From the cell containing the given text, extract its center point as [X, Y] coordinate. 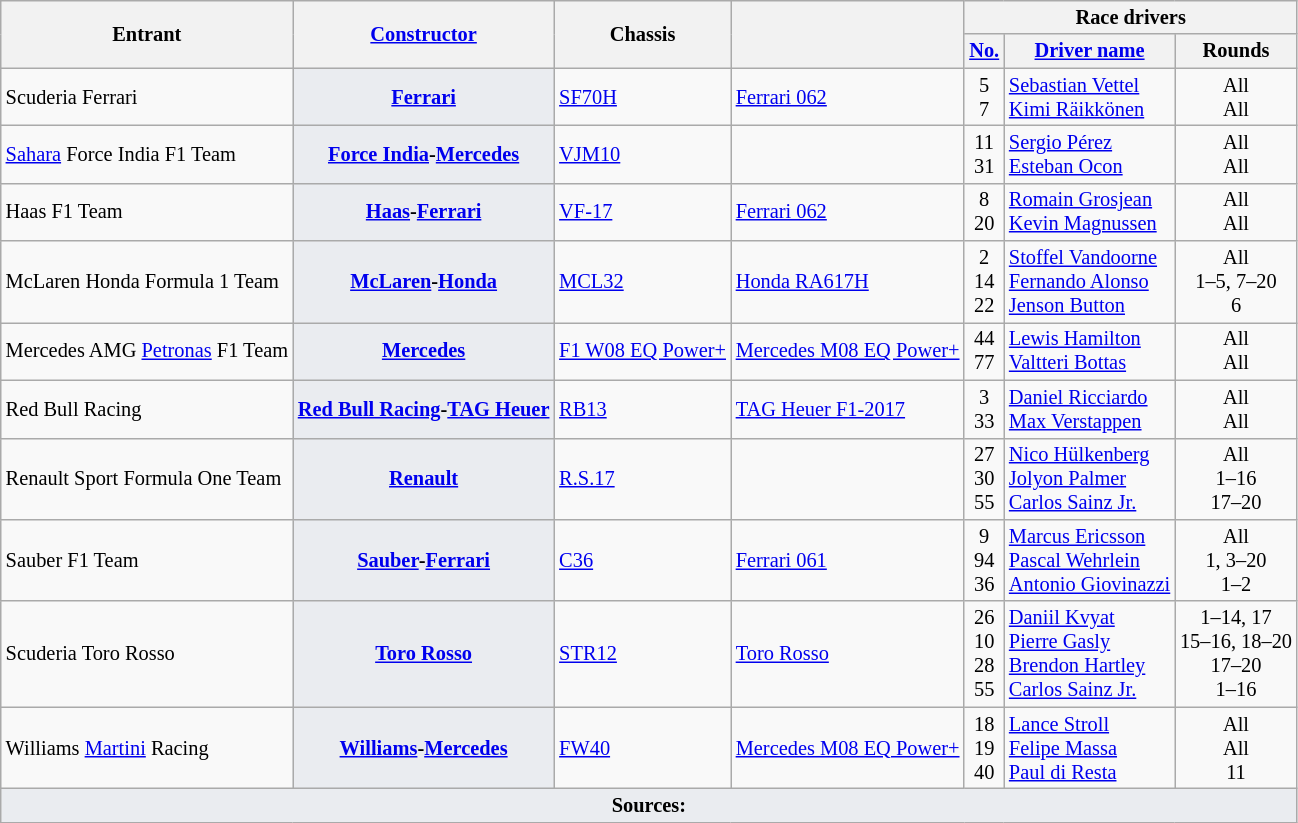
FW40 [642, 748]
Race drivers [1130, 17]
Ferrari [424, 97]
181940 [984, 748]
Mercedes AMG Petronas F1 Team [147, 351]
Red Bull Racing [147, 409]
1–14, 1715–16, 18–2017–201–16 [1236, 654]
RB13 [642, 409]
Sources: [649, 805]
VF-17 [642, 212]
Williams-Mercedes [424, 748]
273055 [984, 479]
26102855 [984, 654]
McLaren Honda Formula 1 Team [147, 282]
McLaren-Honda [424, 282]
Nico Hülkenberg Jolyon Palmer Carlos Sainz Jr. [1090, 479]
Sauber-Ferrari [424, 560]
Daniil Kvyat Pierre Gasly Brendon Hartley Carlos Sainz Jr. [1090, 654]
Sauber F1 Team [147, 560]
Sahara Force India F1 Team [147, 154]
All1–1617–20 [1236, 479]
C36 [642, 560]
Romain Grosjean Kevin Magnussen [1090, 212]
57 [984, 97]
Renault [424, 479]
333 [984, 409]
Lance Stroll Felipe Massa Paul di Resta [1090, 748]
Williams Martini Racing [147, 748]
No. [984, 51]
All1, 3–201–2 [1236, 560]
VJM10 [642, 154]
AllAll11 [1236, 748]
Rounds [1236, 51]
F1 W08 EQ Power+ [642, 351]
Red Bull Racing-TAG Heuer [424, 409]
Honda RA617H [848, 282]
99436 [984, 560]
Haas-Ferrari [424, 212]
Marcus Ericsson Pascal Wehrlein Antonio Giovinazzi [1090, 560]
Sebastian Vettel Kimi Räikkönen [1090, 97]
820 [984, 212]
Lewis Hamilton Valtteri Bottas [1090, 351]
Force India-Mercedes [424, 154]
Stoffel Vandoorne Fernando Alonso Jenson Button [1090, 282]
Sergio Pérez Esteban Ocon [1090, 154]
Daniel Ricciardo Max Verstappen [1090, 409]
Haas F1 Team [147, 212]
21422 [984, 282]
1131 [984, 154]
STR12 [642, 654]
Scuderia Toro Rosso [147, 654]
Constructor [424, 34]
Driver name [1090, 51]
Entrant [147, 34]
Mercedes [424, 351]
Chassis [642, 34]
4477 [984, 351]
Renault Sport Formula One Team [147, 479]
TAG Heuer F1-2017 [848, 409]
All1–5, 7–206 [1236, 282]
SF70H [642, 97]
MCL32 [642, 282]
R.S.17 [642, 479]
Ferrari 061 [848, 560]
Scuderia Ferrari [147, 97]
